Scan for the cell matching the given text and deliver its (X, Y) coordinate at center. 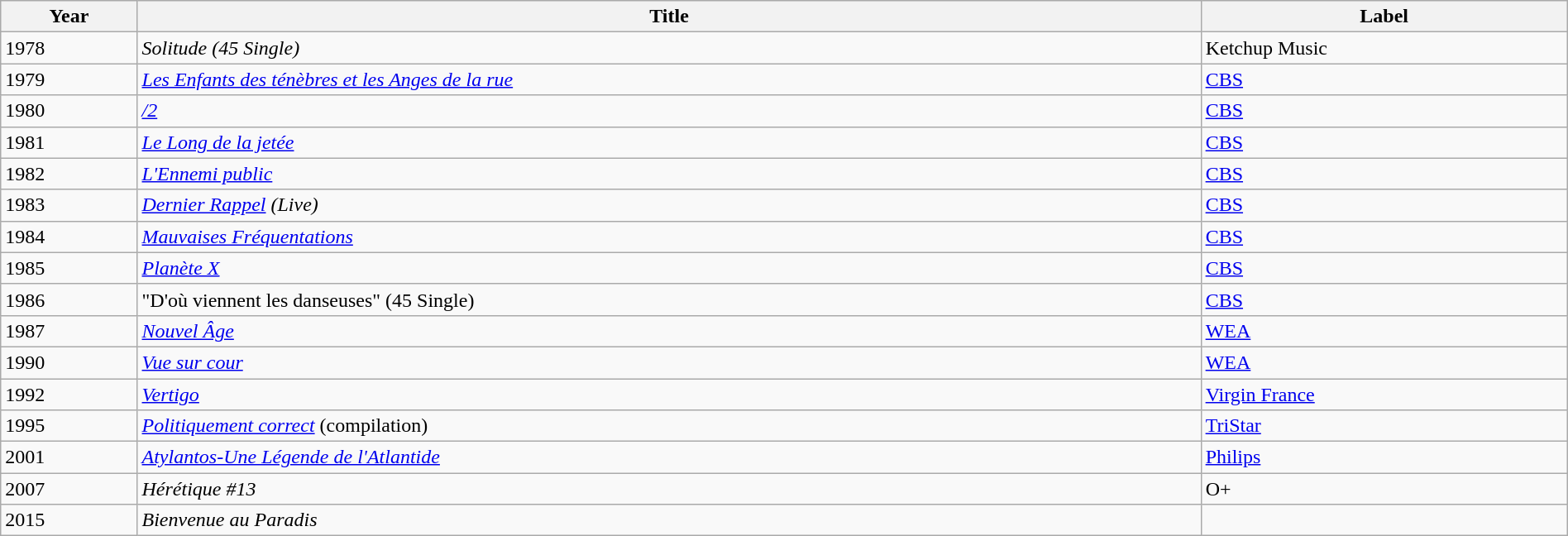
Politiquement correct (compilation) (669, 426)
1992 (69, 395)
Planète X (669, 268)
Year (69, 17)
2001 (69, 457)
1995 (69, 426)
2015 (69, 520)
Le Long de la jetée (669, 142)
Title (669, 17)
1979 (69, 79)
Philips (1384, 457)
L'Ennemi public (669, 174)
Dernier Rappel (Live) (669, 205)
Hérétique #13 (669, 489)
"D'où viennent les danseuses" (45 Single) (669, 299)
Label (1384, 17)
1981 (69, 142)
1982 (69, 174)
O+ (1384, 489)
TriStar (1384, 426)
1986 (69, 299)
Nouvel Âge (669, 331)
Vue sur cour (669, 362)
1990 (69, 362)
Ketchup Music (1384, 48)
Atylantos-Une Légende de l'Atlantide (669, 457)
1983 (69, 205)
2007 (69, 489)
Bienvenue au Paradis (669, 520)
Mauvaises Fréquentations (669, 237)
Solitude (45 Single) (669, 48)
Les Enfants des ténèbres et les Anges de la rue (669, 79)
1984 (69, 237)
1978 (69, 48)
1987 (69, 331)
Vertigo (669, 395)
Virgin France (1384, 395)
1985 (69, 268)
/2 (669, 111)
1980 (69, 111)
